Find where the given text appears and provide that cell's center as (X, Y) coordinate. 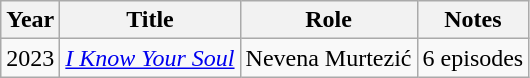
6 episodes (473, 58)
Year (30, 20)
Notes (473, 20)
Role (328, 20)
Nevena Murtezić (328, 58)
I Know Your Soul (150, 58)
Title (150, 20)
2023 (30, 58)
